Detect which cell encompasses the target text, then output its (X, Y) center coordinate. 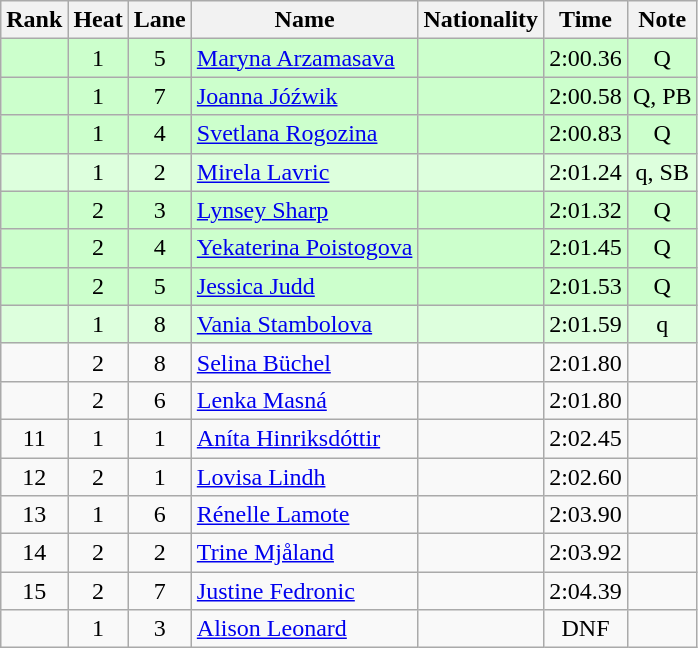
Vania Stambolova (304, 324)
2:02.45 (586, 438)
2:00.58 (586, 96)
Heat (98, 20)
13 (34, 515)
Rank (34, 20)
2:03.92 (586, 553)
Svetlana Rogozina (304, 134)
Selina Büchel (304, 362)
2:00.83 (586, 134)
15 (34, 591)
Joanna Jóźwik (304, 96)
2:01.24 (586, 172)
Note (662, 20)
Mirela Lavric (304, 172)
2:02.60 (586, 477)
2:04.39 (586, 591)
14 (34, 553)
2:01.53 (586, 286)
Lane (160, 20)
Lenka Masná (304, 400)
Nationality (481, 20)
2:00.36 (586, 58)
Justine Fedronic (304, 591)
2:01.32 (586, 210)
Lynsey Sharp (304, 210)
Q, PB (662, 96)
12 (34, 477)
q, SB (662, 172)
Rénelle Lamote (304, 515)
2:01.59 (586, 324)
Name (304, 20)
2:03.90 (586, 515)
Lovisa Lindh (304, 477)
Trine Mjåland (304, 553)
Jessica Judd (304, 286)
Aníta Hinriksdóttir (304, 438)
Maryna Arzamasava (304, 58)
11 (34, 438)
Alison Leonard (304, 629)
Yekaterina Poistogova (304, 248)
Time (586, 20)
DNF (586, 629)
q (662, 324)
2:01.45 (586, 248)
